Detect which cell encompasses the target text, then output its [X, Y] center coordinate. 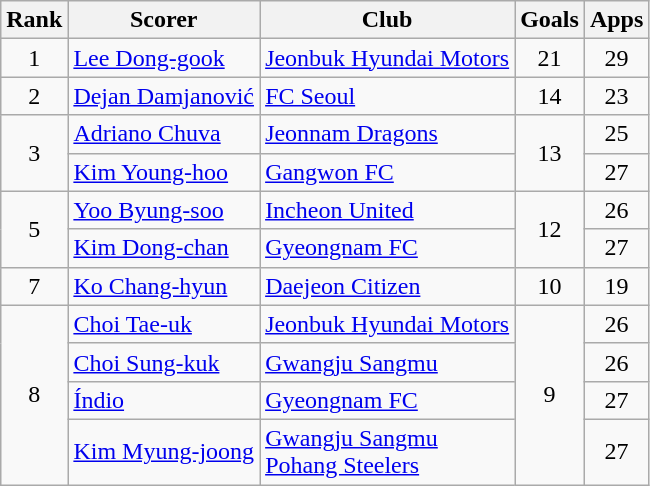
Lee Dong-gook [164, 58]
Jeonnam Dragons [388, 134]
19 [616, 286]
Kim Young-hoo [164, 172]
8 [34, 394]
Choi Tae-uk [164, 324]
Kim Myung-joong [164, 452]
Incheon United [388, 210]
21 [550, 58]
Apps [616, 20]
14 [550, 96]
Kim Dong-chan [164, 248]
Ko Chang-hyun [164, 286]
Rank [34, 20]
FC Seoul [388, 96]
Goals [550, 20]
29 [616, 58]
Scorer [164, 20]
Gangwon FC [388, 172]
7 [34, 286]
Gwangju Sangmu [388, 362]
Dejan Damjanović [164, 96]
Choi Sung-kuk [164, 362]
3 [34, 153]
Gwangju SangmuPohang Steelers [388, 452]
Yoo Byung-soo [164, 210]
1 [34, 58]
13 [550, 153]
Daejeon Citizen [388, 286]
Club [388, 20]
5 [34, 229]
10 [550, 286]
9 [550, 394]
25 [616, 134]
2 [34, 96]
Índio [164, 400]
Adriano Chuva [164, 134]
12 [550, 229]
23 [616, 96]
